Locate the cell with the specified text and output its (X, Y) center coordinate. 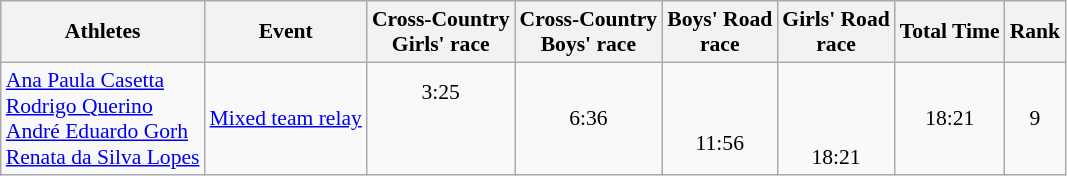
Ana Paula CasettaRodrigo QuerinoAndré Eduardo GorhRenata da Silva Lopes (103, 118)
Girls' Roadrace (836, 32)
6:36 (589, 118)
Cross-CountryBoys' race (589, 32)
Cross-CountryGirls' race (441, 32)
9 (1036, 118)
11:56 (720, 118)
Total Time (950, 32)
Boys' Roadrace (720, 32)
3:25 (441, 118)
Event (286, 32)
Athletes (103, 32)
Mixed team relay (286, 118)
Rank (1036, 32)
